Output the [X, Y] coordinate of the center of the cell containing the given text.  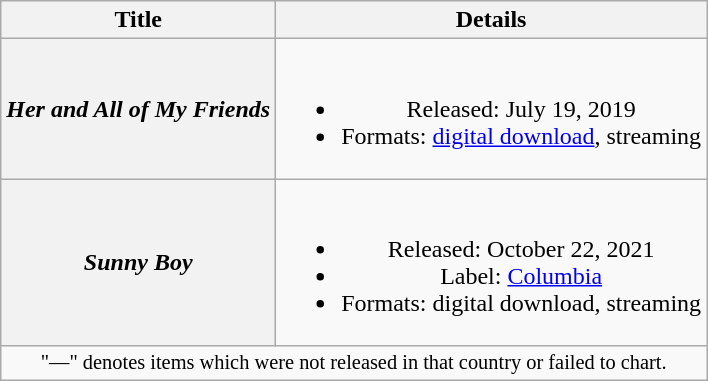
Title [138, 20]
Her and All of My Friends [138, 109]
Sunny Boy [138, 262]
"—" denotes items which were not released in that country or failed to chart. [354, 363]
Details [492, 20]
Released: October 22, 2021Label: ColumbiaFormats: digital download, streaming [492, 262]
Released: July 19, 2019Formats: digital download, streaming [492, 109]
